Find where the given text appears and provide that cell's center as (x, y) coordinate. 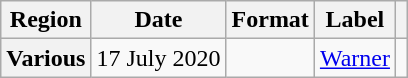
Format (270, 20)
Region (46, 20)
Label (354, 20)
17 July 2020 (158, 58)
Date (158, 20)
Various (46, 58)
Warner (354, 58)
